Scan for the cell matching the given text and deliver its (X, Y) coordinate at center. 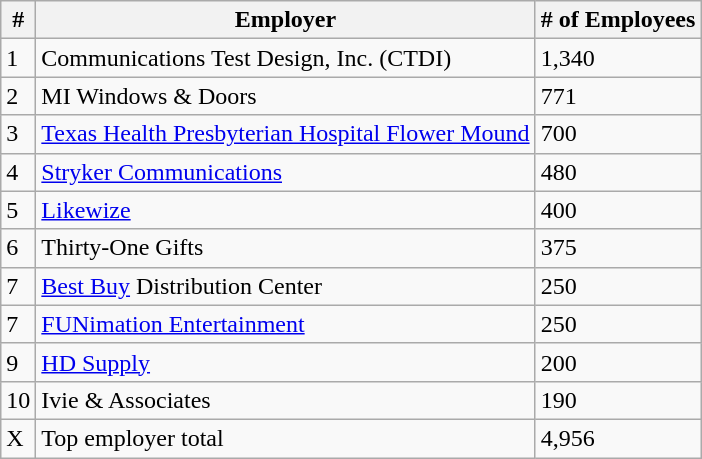
FUNimation Entertainment (286, 324)
3 (18, 134)
HD Supply (286, 362)
Communications Test Design, Inc. (CTDI) (286, 58)
190 (618, 400)
Texas Health Presbyterian Hospital Flower Mound (286, 134)
Employer (286, 20)
4 (18, 172)
6 (18, 248)
9 (18, 362)
Stryker Communications (286, 172)
X (18, 438)
Thirty-One Gifts (286, 248)
700 (618, 134)
Likewize (286, 210)
10 (18, 400)
1,340 (618, 58)
480 (618, 172)
Best Buy Distribution Center (286, 286)
# (18, 20)
1 (18, 58)
5 (18, 210)
Ivie & Associates (286, 400)
2 (18, 96)
375 (618, 248)
200 (618, 362)
Top employer total (286, 438)
# of Employees (618, 20)
771 (618, 96)
MI Windows & Doors (286, 96)
4,956 (618, 438)
400 (618, 210)
